Find where the given text appears and provide that cell's center as (x, y) coordinate. 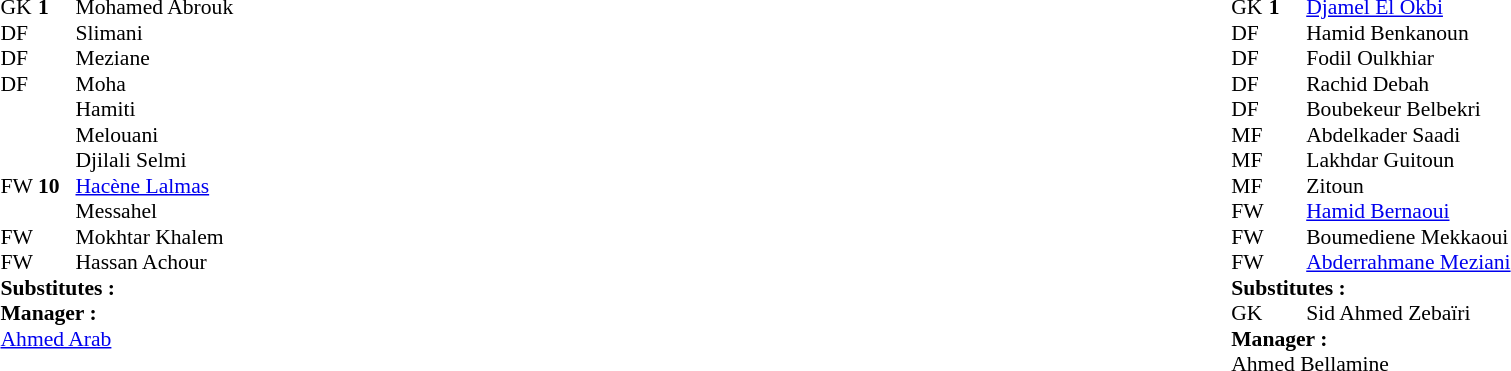
Hacène Lalmas (226, 186)
10 (57, 186)
Slimani (226, 33)
Messahel (226, 211)
Manager : (188, 313)
Hamiti (226, 109)
GK (1250, 313)
Hassan Achour (226, 263)
Melouani (226, 135)
Meziane (226, 59)
Mokhtar Khalem (226, 237)
Ahmed Arab (188, 339)
Moha (226, 84)
Substitutes : (188, 288)
Djilali Selmi (226, 161)
